Find where the given text appears and provide that cell's center as [x, y] coordinate. 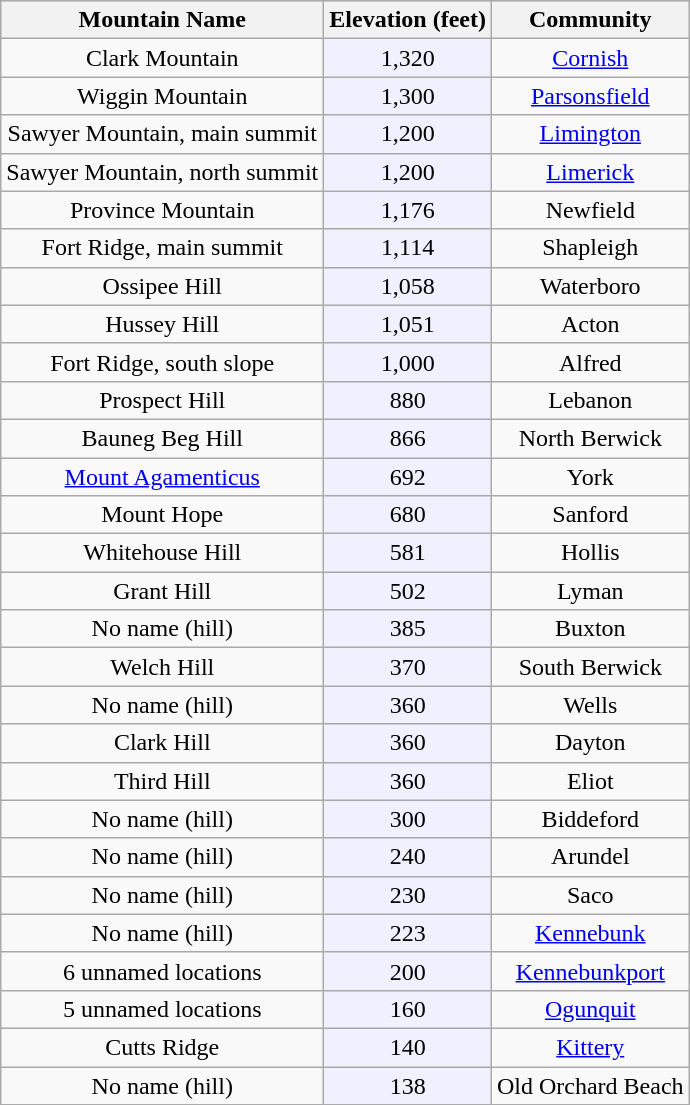
1,000 [408, 362]
Cutts Ridge [162, 1047]
230 [408, 895]
1,114 [408, 248]
200 [408, 971]
370 [408, 667]
138 [408, 1085]
Mountain Name [162, 20]
223 [408, 933]
5 unnamed locations [162, 1009]
Buxton [590, 629]
140 [408, 1047]
Arundel [590, 857]
385 [408, 629]
Wells [590, 705]
581 [408, 553]
Acton [590, 324]
Clark Mountain [162, 58]
Elevation (feet) [408, 20]
Sawyer Mountain, north summit [162, 172]
Alfred [590, 362]
Ogunquit [590, 1009]
Mount Hope [162, 515]
1,176 [408, 210]
Whitehouse Hill [162, 553]
Community [590, 20]
Dayton [590, 743]
Old Orchard Beach [590, 1085]
Limington [590, 134]
160 [408, 1009]
Cornish [590, 58]
Kennebunk [590, 933]
1,051 [408, 324]
Saco [590, 895]
Biddeford [590, 819]
6 unnamed locations [162, 971]
Fort Ridge, south slope [162, 362]
Newfield [590, 210]
240 [408, 857]
Prospect Hill [162, 400]
Lebanon [590, 400]
Hussey Hill [162, 324]
Kennebunkport [590, 971]
Lyman [590, 591]
Waterboro [590, 286]
North Berwick [590, 438]
Sanford [590, 515]
1,058 [408, 286]
680 [408, 515]
866 [408, 438]
Ossipee Hill [162, 286]
Mount Agamenticus [162, 477]
Grant Hill [162, 591]
1,300 [408, 96]
Clark Hill [162, 743]
Bauneg Beg Hill [162, 438]
Shapleigh [590, 248]
Welch Hill [162, 667]
Hollis [590, 553]
Fort Ridge, main summit [162, 248]
300 [408, 819]
Kittery [590, 1047]
Parsonsfield [590, 96]
880 [408, 400]
692 [408, 477]
502 [408, 591]
Third Hill [162, 781]
York [590, 477]
1,320 [408, 58]
Eliot [590, 781]
Province Mountain [162, 210]
Sawyer Mountain, main summit [162, 134]
Wiggin Mountain [162, 96]
Limerick [590, 172]
South Berwick [590, 667]
